Pinpoint the cell where the given text exists, returning its [x, y] midpoint coordinate. 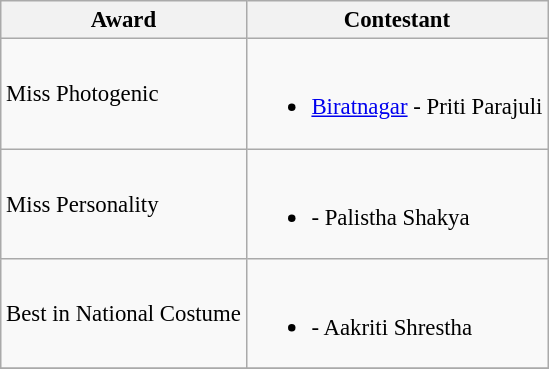
Best in National Costume [124, 314]
- Aakriti Shrestha [397, 314]
Miss Photogenic [124, 94]
Miss Personality [124, 204]
Award [124, 20]
Contestant [397, 20]
Biratnagar - Priti Parajuli [397, 94]
- Palistha Shakya [397, 204]
